Capture the cell that displays the provided text and extract its (x, y) central coordinate. 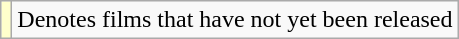
Denotes films that have not yet been released (235, 20)
